Search for the cell housing the specified text and yield its (X, Y) center coordinate. 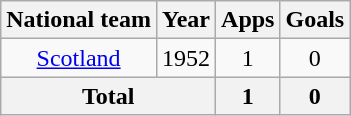
Year (186, 20)
Apps (248, 20)
Goals (315, 20)
Scotland (79, 58)
Total (108, 96)
National team (79, 20)
1952 (186, 58)
